Determine the (X, Y) coordinate at the center of the cell enclosing the given text.  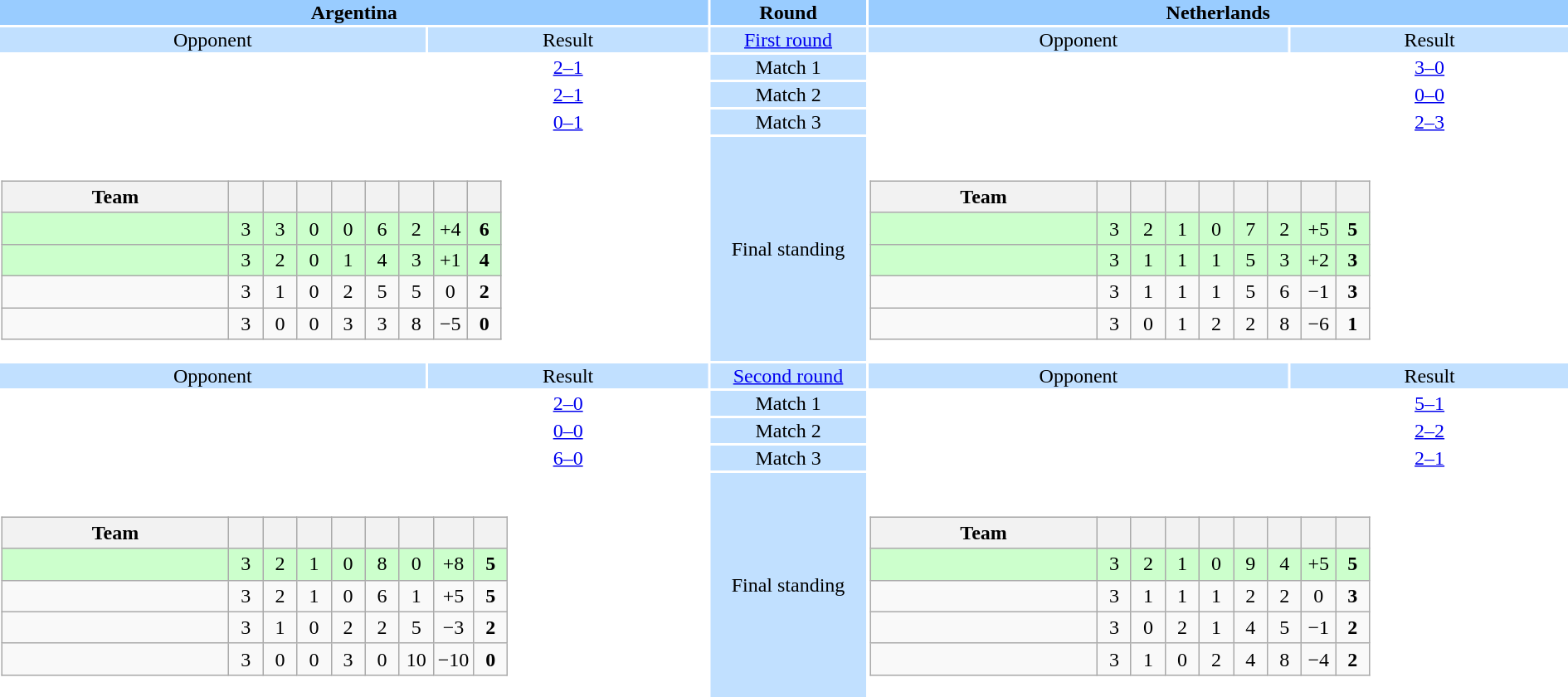
−4 (1319, 659)
2–0 (568, 403)
5–1 (1429, 403)
Argentina (354, 12)
Team 3 2 1 0 8 0 +8 5 3 2 1 0 6 1 +5 5 3 1 0 2 2 5 −3 2 3 0 0 3 0 10 −10 0 (354, 585)
First round (788, 40)
10 (416, 659)
−10 (453, 659)
Round (788, 12)
Second round (788, 376)
2–3 (1429, 122)
+4 (450, 228)
6–0 (568, 458)
0–1 (568, 122)
9 (1251, 564)
−3 (453, 627)
+1 (450, 260)
−6 (1319, 323)
+2 (1319, 260)
7 (1251, 228)
+8 (453, 564)
Netherlands (1218, 12)
−5 (450, 323)
3–0 (1429, 67)
Team 3 2 1 0 9 4 +5 5 3 1 1 1 2 2 0 3 3 0 2 1 4 5 −1 2 3 1 0 2 4 8 −4 2 (1218, 585)
2–2 (1429, 431)
Team 3 3 0 0 6 2 +4 6 3 2 0 1 4 3 +1 4 3 1 0 2 5 5 0 2 3 0 0 3 3 8 −5 0 (354, 249)
Team 3 2 1 0 7 2 +5 5 3 1 1 1 5 3 +2 3 3 1 1 1 5 6 −1 3 3 0 1 2 2 8 −6 1 (1218, 249)
